Determine the (x, y) coordinate at the center of the cell enclosing the given text.  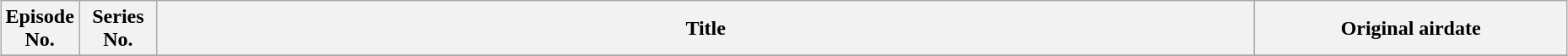
Episode No. (41, 29)
Original airdate (1411, 29)
Title (706, 29)
Series No. (118, 29)
